Find where the given text appears and provide that cell's center as (X, Y) coordinate. 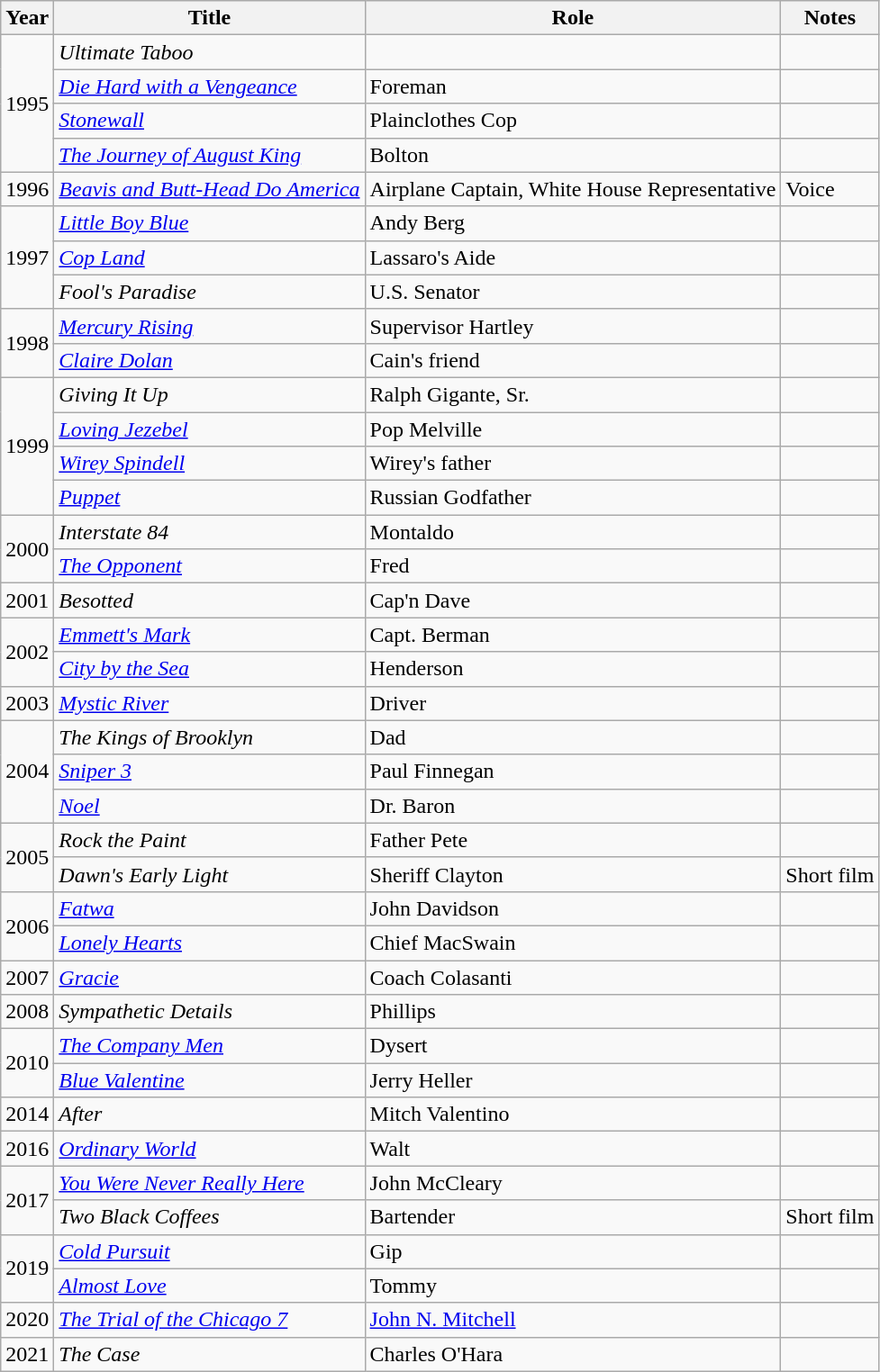
Father Pete (573, 840)
Fool's Paradise (209, 292)
The Trial of the Chicago 7 (209, 1320)
Mystic River (209, 703)
Wirey's father (573, 464)
Cop Land (209, 257)
2008 (27, 1012)
Henderson (573, 669)
Year (27, 18)
Little Boy Blue (209, 223)
Blue Valentine (209, 1080)
Foreman (573, 86)
Airplane Captain, White House Representative (573, 189)
U.S. Senator (573, 292)
Sheriff Clayton (573, 874)
Fatwa (209, 908)
2017 (27, 1200)
Besotted (209, 600)
Sympathetic Details (209, 1012)
2004 (27, 772)
2002 (27, 652)
1996 (27, 189)
Almost Love (209, 1286)
The Opponent (209, 566)
Montaldo (573, 532)
Cap'n Dave (573, 600)
Beavis and Butt-Head Do America (209, 189)
Plainclothes Cop (573, 121)
The Journey of August King (209, 155)
Dawn's Early Light (209, 874)
Dad (573, 737)
1997 (27, 257)
2007 (27, 977)
Chief MacSwain (573, 943)
Puppet (209, 498)
Dr. Baron (573, 806)
Fred (573, 566)
Jerry Heller (573, 1080)
1998 (27, 343)
Gracie (209, 977)
Notes (830, 18)
You Were Never Really Here (209, 1183)
Cain's friend (573, 360)
Wirey Spindell (209, 464)
2001 (27, 600)
City by the Sea (209, 669)
Lassaro's Aide (573, 257)
The Company Men (209, 1046)
Loving Jezebel (209, 429)
Tommy (573, 1286)
Capt. Berman (573, 635)
Ordinary World (209, 1149)
Bolton (573, 155)
2010 (27, 1063)
1995 (27, 104)
Pop Melville (573, 429)
Russian Godfather (573, 498)
John N. Mitchell (573, 1320)
Title (209, 18)
Stonewall (209, 121)
Ralph Gigante, Sr. (573, 394)
Charles O'Hara (573, 1354)
1999 (27, 446)
Bartender (573, 1217)
Andy Berg (573, 223)
Dysert (573, 1046)
Rock the Paint (209, 840)
Driver (573, 703)
John McCleary (573, 1183)
Gip (573, 1251)
Paul Finnegan (573, 772)
2006 (27, 925)
2014 (27, 1115)
The Kings of Brooklyn (209, 737)
Walt (573, 1149)
Coach Colasanti (573, 977)
2003 (27, 703)
Claire Dolan (209, 360)
Ultimate Taboo (209, 52)
2019 (27, 1268)
John Davidson (573, 908)
Noel (209, 806)
Role (573, 18)
Mercury Rising (209, 326)
2020 (27, 1320)
Die Hard with a Vengeance (209, 86)
2000 (27, 549)
Voice (830, 189)
The Case (209, 1354)
2005 (27, 857)
2016 (27, 1149)
Cold Pursuit (209, 1251)
2021 (27, 1354)
Emmett's Mark (209, 635)
After (209, 1115)
Phillips (573, 1012)
Mitch Valentino (573, 1115)
Lonely Hearts (209, 943)
Sniper 3 (209, 772)
Supervisor Hartley (573, 326)
Interstate 84 (209, 532)
Two Black Coffees (209, 1217)
Giving It Up (209, 394)
